Identify which cell holds the provided text, then report its (X, Y) central coordinate. 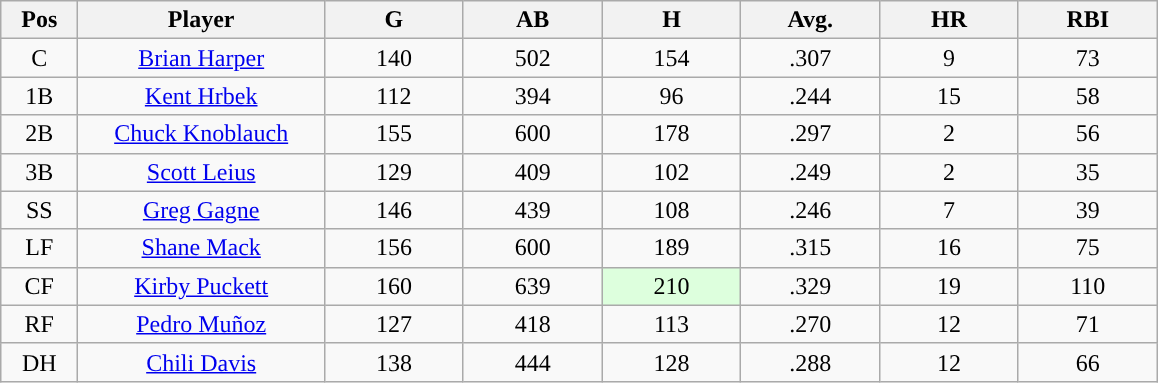
39 (1088, 210)
Player (202, 20)
15 (950, 96)
112 (394, 96)
160 (394, 286)
Pedro Muñoz (202, 324)
SS (40, 210)
.270 (810, 324)
Kirby Puckett (202, 286)
71 (1088, 324)
.244 (810, 96)
1B (40, 96)
154 (672, 58)
113 (672, 324)
439 (532, 210)
56 (1088, 134)
Pos (40, 20)
Chili Davis (202, 362)
C (40, 58)
444 (532, 362)
146 (394, 210)
108 (672, 210)
Greg Gagne (202, 210)
189 (672, 248)
155 (394, 134)
Avg. (810, 20)
73 (1088, 58)
HR (950, 20)
Scott Leius (202, 172)
409 (532, 172)
639 (532, 286)
RF (40, 324)
.297 (810, 134)
7 (950, 210)
DH (40, 362)
156 (394, 248)
16 (950, 248)
Shane Mack (202, 248)
.288 (810, 362)
LF (40, 248)
140 (394, 58)
H (672, 20)
75 (1088, 248)
CF (40, 286)
Brian Harper (202, 58)
210 (672, 286)
.329 (810, 286)
19 (950, 286)
102 (672, 172)
Chuck Knoblauch (202, 134)
9 (950, 58)
.307 (810, 58)
127 (394, 324)
RBI (1088, 20)
AB (532, 20)
502 (532, 58)
178 (672, 134)
96 (672, 96)
66 (1088, 362)
3B (40, 172)
110 (1088, 286)
.249 (810, 172)
394 (532, 96)
.315 (810, 248)
418 (532, 324)
G (394, 20)
58 (1088, 96)
.246 (810, 210)
138 (394, 362)
2B (40, 134)
35 (1088, 172)
128 (672, 362)
129 (394, 172)
Kent Hrbek (202, 96)
